Determine the (X, Y) coordinate at the center of the cell enclosing the given text.  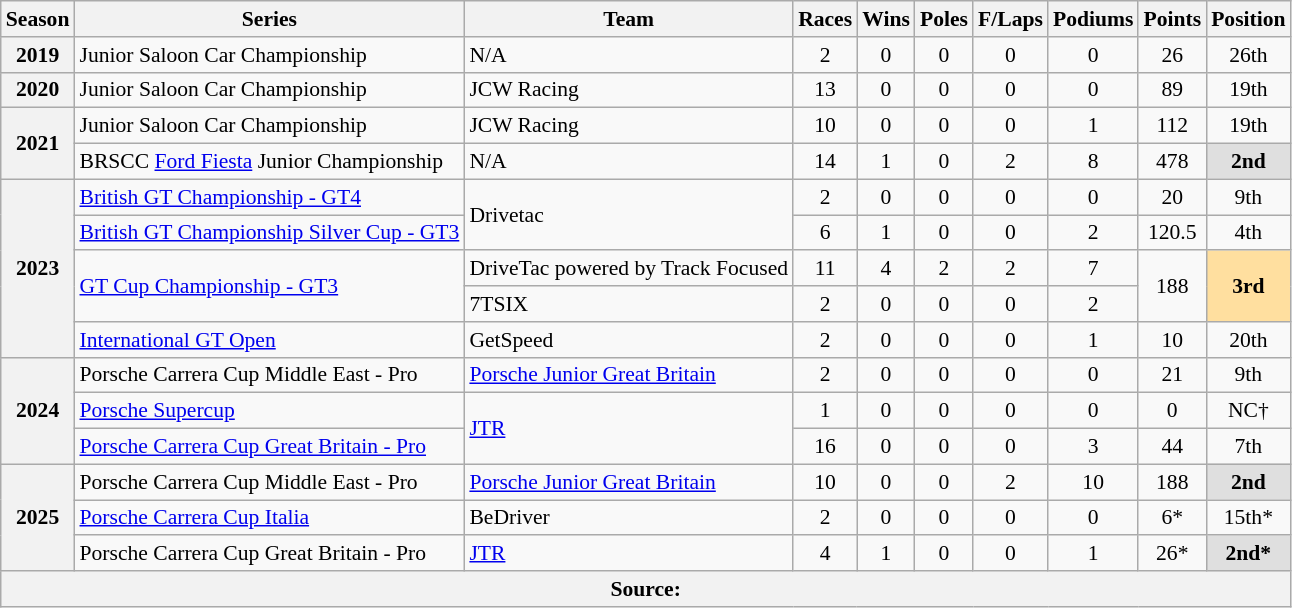
2019 (38, 55)
6* (1172, 518)
4th (1248, 233)
2021 (38, 144)
26 (1172, 55)
British GT Championship - GT4 (269, 197)
International GT Open (269, 340)
British GT Championship Silver Cup - GT3 (269, 233)
20th (1248, 340)
Source: (646, 589)
Podiums (1094, 19)
44 (1172, 447)
7th (1248, 447)
89 (1172, 90)
BRSCC Ford Fiesta Junior Championship (269, 162)
21 (1172, 375)
GT Cup Championship - GT3 (269, 286)
112 (1172, 126)
Season (38, 19)
15th* (1248, 518)
2024 (38, 410)
NC† (1248, 411)
Drivetac (628, 214)
26th (1248, 55)
Position (1248, 19)
Team (628, 19)
Series (269, 19)
2025 (38, 518)
20 (1172, 197)
14 (825, 162)
DriveTac powered by Track Focused (628, 269)
2020 (38, 90)
2023 (38, 268)
2nd* (1248, 554)
16 (825, 447)
120.5 (1172, 233)
Porsche Carrera Cup Italia (269, 518)
26* (1172, 554)
11 (825, 269)
F/Laps (1010, 19)
13 (825, 90)
Wins (886, 19)
3rd (1248, 286)
Poles (944, 19)
6 (825, 233)
Races (825, 19)
3 (1094, 447)
Points (1172, 19)
BeDriver (628, 518)
7TSIX (628, 304)
GetSpeed (628, 340)
8 (1094, 162)
7 (1094, 269)
478 (1172, 162)
Porsche Supercup (269, 411)
